Detect which cell encompasses the target text, then output its (x, y) center coordinate. 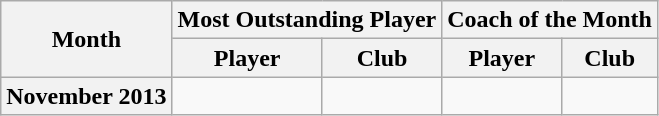
Most Outstanding Player (307, 20)
Coach of the Month (550, 20)
November 2013 (86, 96)
Month (86, 39)
